Capture the cell that displays the provided text and extract its [x, y] central coordinate. 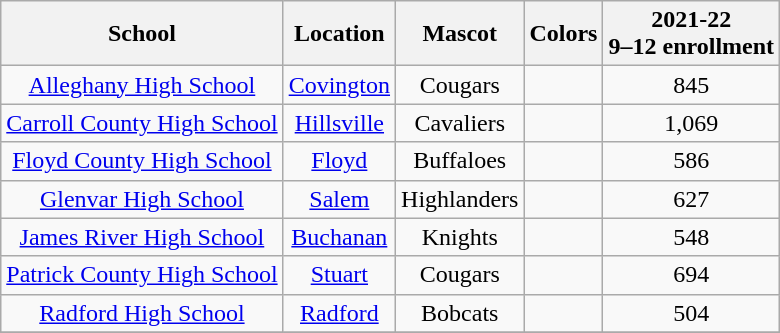
Cavaliers [460, 123]
586 [692, 161]
2021-229–12 enrollment [692, 34]
Salem [339, 199]
Highlanders [460, 199]
Radford High School [142, 313]
Stuart [339, 275]
Colors [564, 34]
Alleghany High School [142, 85]
Hillsville [339, 123]
Mascot [460, 34]
Carroll County High School [142, 123]
504 [692, 313]
Glenvar High School [142, 199]
845 [692, 85]
Buffaloes [460, 161]
Location [339, 34]
Floyd County High School [142, 161]
548 [692, 237]
694 [692, 275]
Floyd [339, 161]
James River High School [142, 237]
Bobcats [460, 313]
Patrick County High School [142, 275]
Knights [460, 237]
Radford [339, 313]
Buchanan [339, 237]
Covington [339, 85]
1,069 [692, 123]
School [142, 34]
627 [692, 199]
